Extract the [x, y] coordinate from the center of the cell holding the provided text.  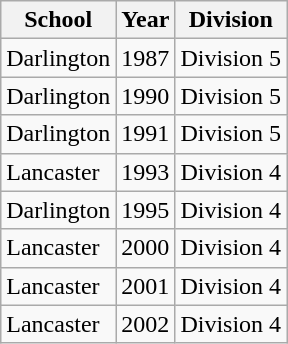
1991 [146, 134]
1990 [146, 96]
Division [231, 20]
School [58, 20]
2000 [146, 248]
1987 [146, 58]
1993 [146, 172]
1995 [146, 210]
2002 [146, 324]
Year [146, 20]
2001 [146, 286]
